Search for the cell housing the specified text and yield its [x, y] center coordinate. 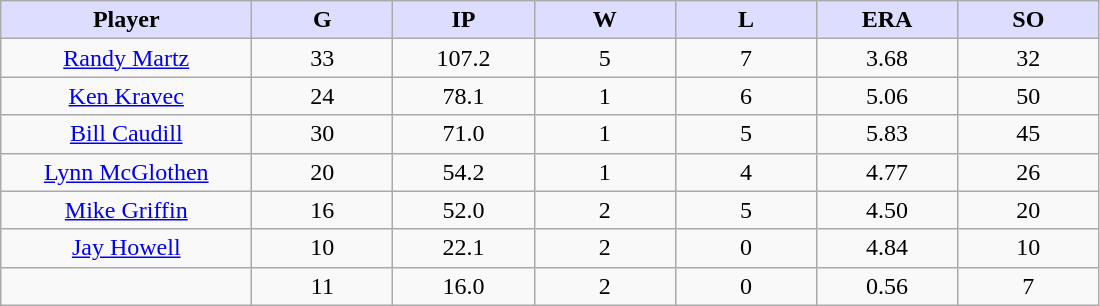
Randy Martz [126, 58]
L [746, 20]
Player [126, 20]
32 [1028, 58]
54.2 [464, 172]
ERA [886, 20]
78.1 [464, 96]
W [604, 20]
SO [1028, 20]
4.77 [886, 172]
Mike Griffin [126, 210]
5.06 [886, 96]
Bill Caudill [126, 134]
0.56 [886, 286]
16 [322, 210]
52.0 [464, 210]
33 [322, 58]
26 [1028, 172]
11 [322, 286]
22.1 [464, 248]
107.2 [464, 58]
IP [464, 20]
3.68 [886, 58]
G [322, 20]
6 [746, 96]
16.0 [464, 286]
Lynn McGlothen [126, 172]
45 [1028, 134]
50 [1028, 96]
Ken Kravec [126, 96]
24 [322, 96]
Jay Howell [126, 248]
30 [322, 134]
71.0 [464, 134]
5.83 [886, 134]
4 [746, 172]
4.84 [886, 248]
4.50 [886, 210]
